Return (x, y) of the center of cell containing provided text 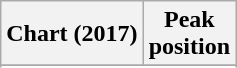
Peakposition (189, 34)
Chart (2017) (72, 34)
